Return the [X, Y] coordinate for the center point of the cell that contains the specified text.  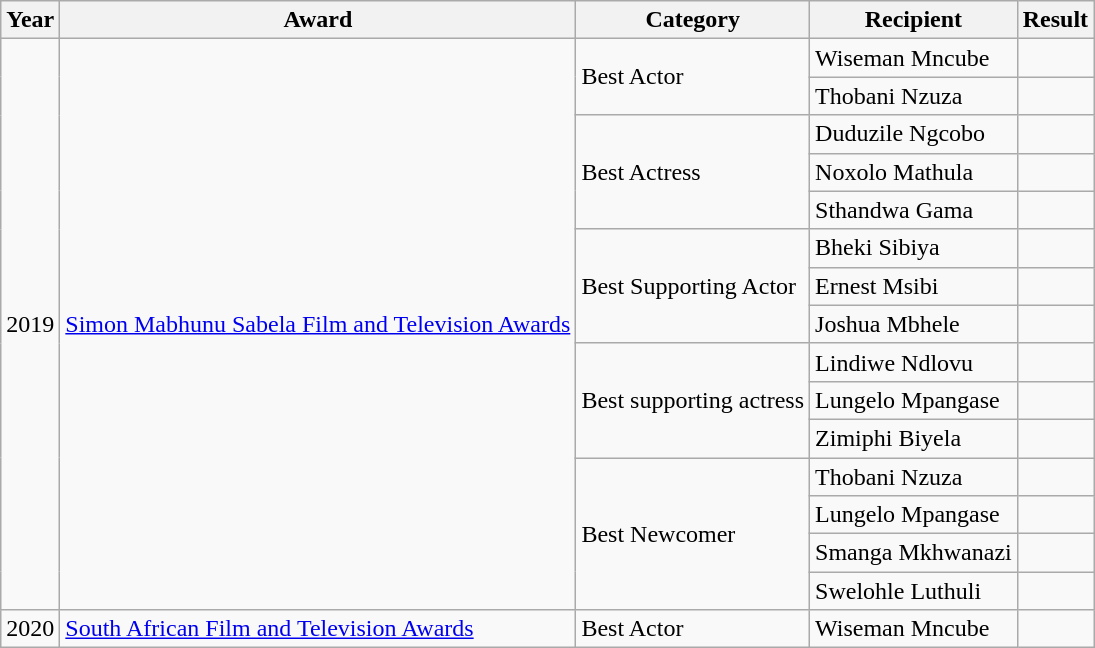
Noxolo Mathula [914, 172]
Category [693, 20]
Best Newcomer [693, 534]
Year [30, 20]
Best Actress [693, 172]
Sthandwa Gama [914, 210]
Smanga Mkhwanazi [914, 553]
Best supporting actress [693, 400]
Simon Mabhunu Sabela Film and Television Awards [318, 324]
Ernest Msibi [914, 286]
Joshua Mbhele [914, 324]
Duduzile Ngcobo [914, 134]
Swelohle Luthuli [914, 591]
Recipient [914, 20]
Bheki Sibiya [914, 248]
Lindiwe Ndlovu [914, 362]
2019 [30, 324]
Award [318, 20]
South African Film and Television Awards [318, 629]
Zimiphi Biyela [914, 438]
Best Supporting Actor [693, 286]
Result [1055, 20]
2020 [30, 629]
